Search for the cell housing the specified text and yield its (x, y) center coordinate. 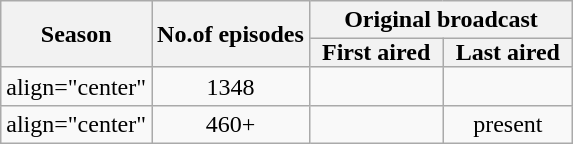
First aired (376, 53)
1348 (231, 86)
Season (76, 34)
Last aired (508, 53)
460+ (231, 124)
Original broadcast (440, 20)
No.of episodes (231, 34)
present (508, 124)
